Determine the [X, Y] coordinate at the center of the cell enclosing the given text.  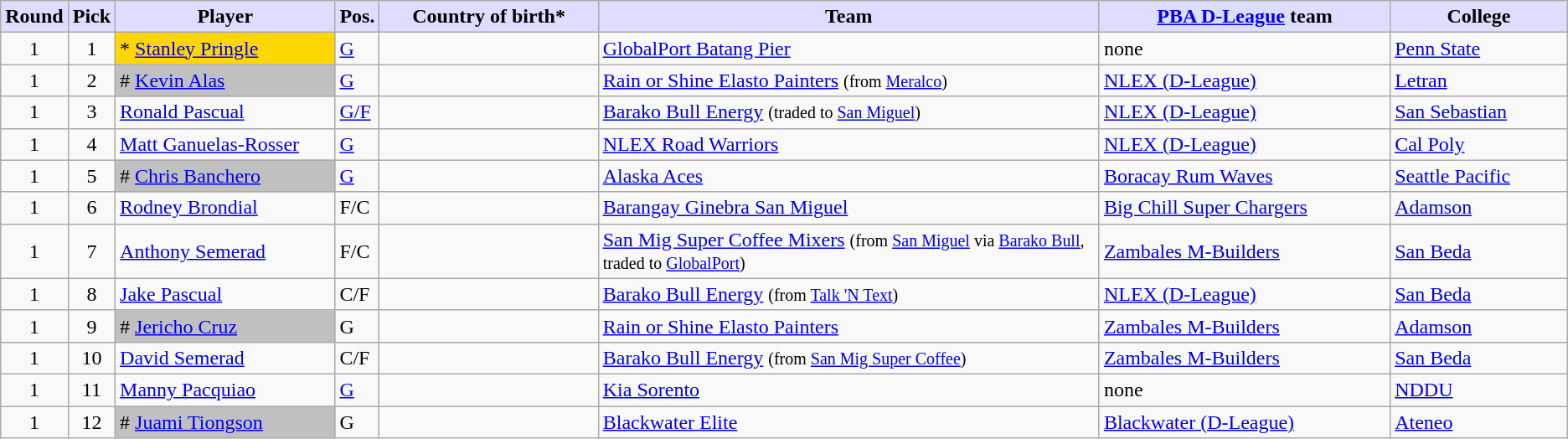
8 [91, 294]
12 [91, 421]
NLEX Road Warriors [848, 144]
Rodney Brondial [225, 208]
Cal Poly [1479, 144]
Pos. [357, 17]
4 [91, 144]
2 [91, 80]
Kia Sorento [848, 390]
* Stanley Pringle [225, 49]
Seattle Pacific [1479, 176]
Manny Pacquiao [225, 390]
Penn State [1479, 49]
Barako Bull Energy (traded to San Miguel) [848, 112]
San Sebastian [1479, 112]
# Jericho Cruz [225, 326]
Boracay Rum Waves [1245, 176]
Rain or Shine Elasto Painters (from Meralco) [848, 80]
Ateneo [1479, 421]
# Juami Tiongson [225, 421]
Country of birth* [489, 17]
College [1479, 17]
# Chris Banchero [225, 176]
Barako Bull Energy (from Talk 'N Text) [848, 294]
GlobalPort Batang Pier [848, 49]
Anthony Semerad [225, 251]
Blackwater (D-League) [1245, 421]
9 [91, 326]
# Kevin Alas [225, 80]
Blackwater Elite [848, 421]
David Semerad [225, 358]
Team [848, 17]
San Mig Super Coffee Mixers (from San Miguel via Barako Bull, traded to GlobalPort) [848, 251]
PBA D-League team [1245, 17]
Jake Pascual [225, 294]
6 [91, 208]
3 [91, 112]
Alaska Aces [848, 176]
NDDU [1479, 390]
Ronald Pascual [225, 112]
10 [91, 358]
Round [34, 17]
Rain or Shine Elasto Painters [848, 326]
Barangay Ginebra San Miguel [848, 208]
G/F [357, 112]
7 [91, 251]
Big Chill Super Chargers [1245, 208]
Barako Bull Energy (from San Mig Super Coffee) [848, 358]
Player [225, 17]
Letran [1479, 80]
5 [91, 176]
11 [91, 390]
Matt Ganuelas-Rosser [225, 144]
Pick [91, 17]
